Output the (x, y) coordinate of the center of the cell containing the given text.  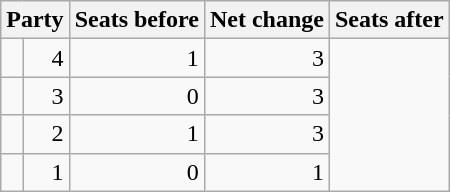
Seats before (136, 20)
4 (46, 58)
Net change (266, 20)
2 (46, 134)
Seats after (389, 20)
Party (35, 20)
